Determine the (x, y) coordinate at the center of the cell enclosing the given text.  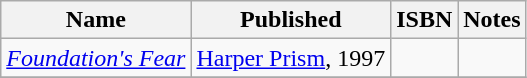
Notes (492, 20)
Name (96, 20)
Foundation's Fear (96, 58)
ISBN (424, 20)
Harper Prism, 1997 (291, 58)
Published (291, 20)
